Search for the cell housing the specified text and yield its [X, Y] center coordinate. 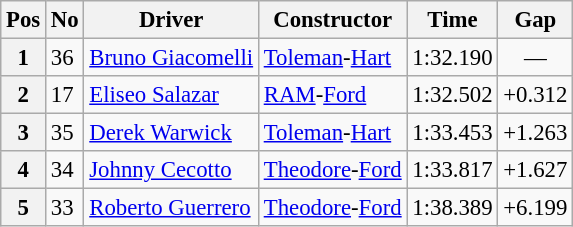
No [65, 20]
Roberto Guerrero [171, 208]
3 [24, 133]
35 [65, 133]
Time [452, 20]
Derek Warwick [171, 133]
— [536, 58]
+1.627 [536, 170]
1 [24, 58]
Pos [24, 20]
+6.199 [536, 208]
Eliseo Salazar [171, 95]
Gap [536, 20]
5 [24, 208]
+1.263 [536, 133]
1:33.817 [452, 170]
4 [24, 170]
Driver [171, 20]
Johnny Cecotto [171, 170]
Bruno Giacomelli [171, 58]
17 [65, 95]
+0.312 [536, 95]
1:32.190 [452, 58]
Constructor [332, 20]
1:32.502 [452, 95]
34 [65, 170]
2 [24, 95]
1:38.389 [452, 208]
36 [65, 58]
1:33.453 [452, 133]
33 [65, 208]
RAM-Ford [332, 95]
